Search for the cell housing the specified text and yield its [x, y] center coordinate. 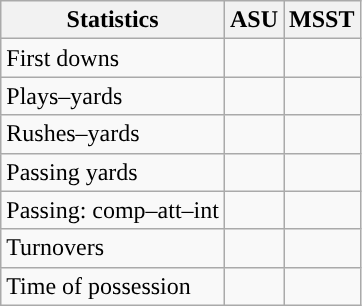
ASU [254, 20]
First downs [113, 58]
Rushes–yards [113, 134]
MSST [322, 20]
Passing: comp–att–int [113, 210]
Passing yards [113, 172]
Statistics [113, 20]
Time of possession [113, 286]
Plays–yards [113, 96]
Turnovers [113, 248]
